Detect which cell encompasses the target text, then output its (x, y) center coordinate. 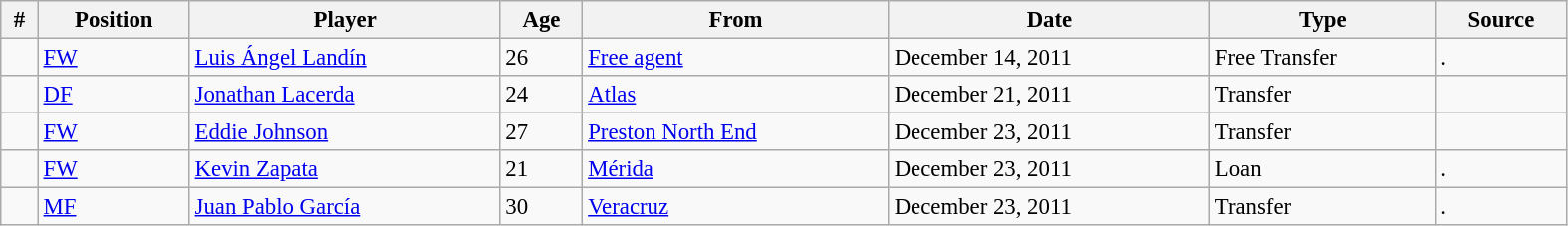
26 (542, 58)
Preston North End (735, 132)
Free agent (735, 58)
Age (542, 20)
Position (114, 20)
Kevin Zapata (345, 169)
30 (542, 207)
From (735, 20)
27 (542, 132)
MF (114, 207)
Juan Pablo García (345, 207)
Jonathan Lacerda (345, 95)
# (20, 20)
December 14, 2011 (1049, 58)
24 (542, 95)
Source (1501, 20)
Date (1049, 20)
Mérida (735, 169)
Loan (1323, 169)
December 21, 2011 (1049, 95)
Veracruz (735, 207)
Player (345, 20)
21 (542, 169)
Atlas (735, 95)
DF (114, 95)
Type (1323, 20)
Eddie Johnson (345, 132)
Free Transfer (1323, 58)
Luis Ángel Landín (345, 58)
